Determine the (x, y) coordinate at the center of the cell enclosing the given text.  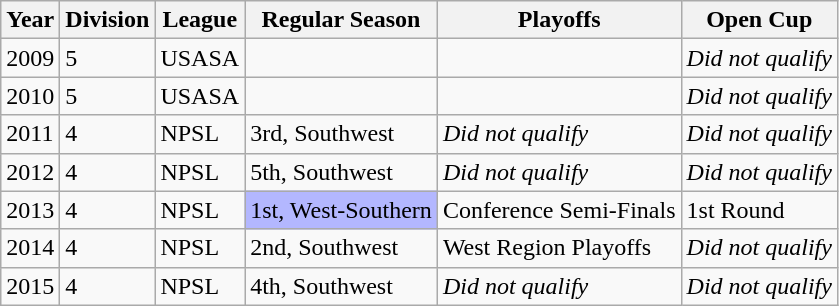
2015 (30, 286)
2009 (30, 58)
1st Round (759, 210)
Regular Season (342, 20)
2014 (30, 248)
5th, Southwest (342, 172)
League (200, 20)
1st, West-Southern (342, 210)
Conference Semi-Finals (559, 210)
Playoffs (559, 20)
West Region Playoffs (559, 248)
2013 (30, 210)
2012 (30, 172)
2011 (30, 134)
Division (108, 20)
2010 (30, 96)
3rd, Southwest (342, 134)
2nd, Southwest (342, 248)
Open Cup (759, 20)
4th, Southwest (342, 286)
Year (30, 20)
